Detect which cell encompasses the target text, then output its (X, Y) center coordinate. 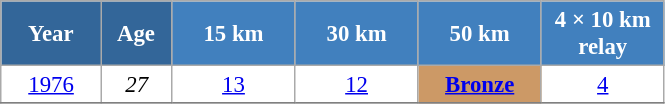
27 (136, 85)
13 (234, 85)
4 × 10 km relay (602, 34)
15 km (234, 34)
Year (52, 34)
Bronze (480, 85)
30 km (356, 34)
50 km (480, 34)
Age (136, 34)
4 (602, 85)
1976 (52, 85)
12 (356, 85)
